Detect which cell encompasses the target text, then output its [x, y] center coordinate. 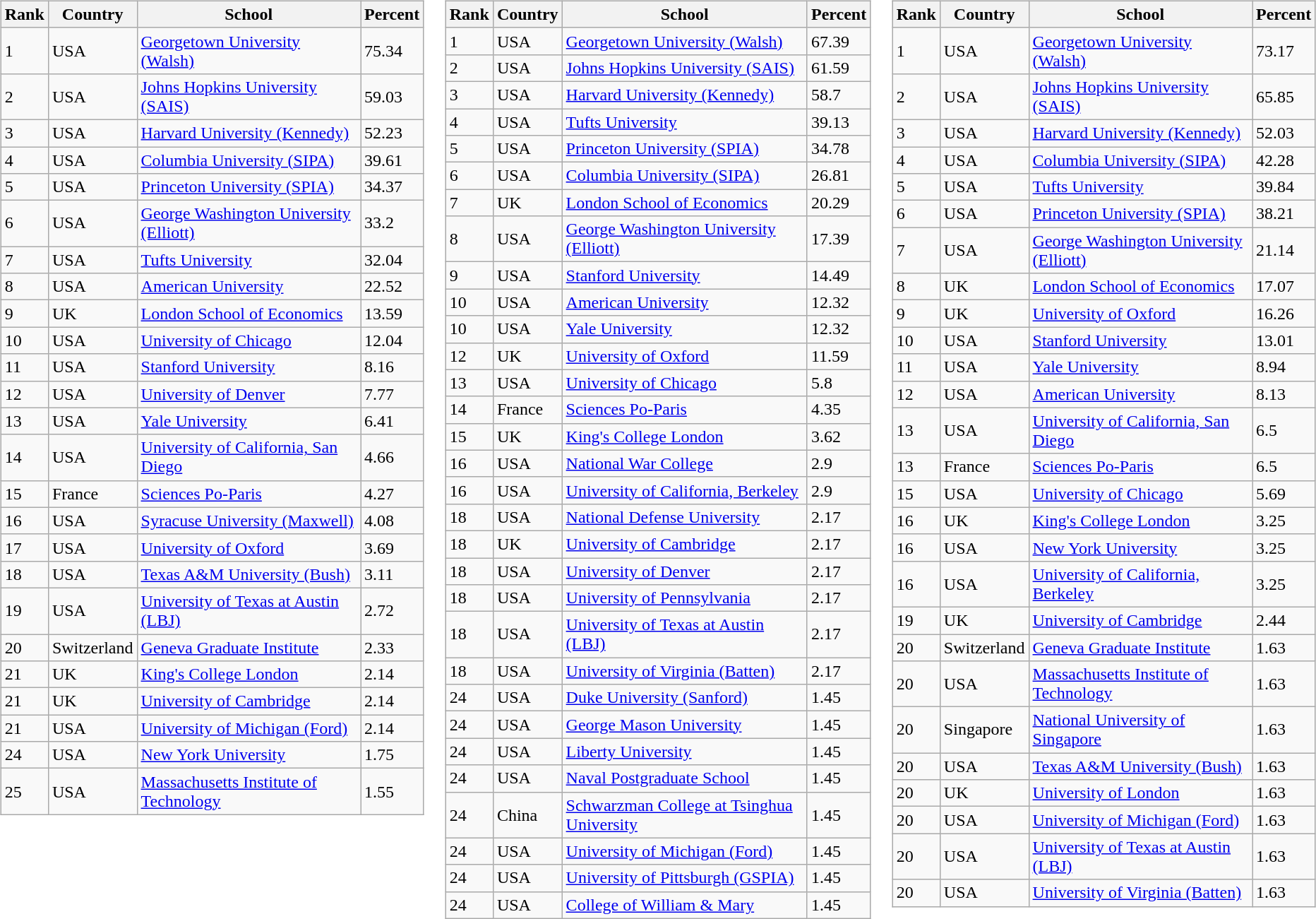
8.13 [1284, 394]
61.59 [839, 68]
Naval Postgraduate School [685, 778]
Syracuse University (Maxwell) [249, 521]
52.03 [1284, 133]
National Defense University [685, 517]
3.11 [391, 574]
32.04 [391, 260]
4.66 [391, 458]
34.37 [391, 187]
China [527, 815]
39.13 [839, 122]
22.52 [391, 287]
University of Pennsylvania [685, 598]
39.84 [1284, 187]
17 [24, 547]
3.62 [839, 437]
12.04 [391, 340]
13.59 [391, 314]
65.85 [1284, 96]
6.41 [391, 421]
5.8 [839, 383]
75.34 [391, 51]
21.14 [1284, 250]
2.72 [391, 610]
26.81 [839, 176]
8.94 [1284, 367]
Liberty University [685, 752]
National War College [685, 463]
67.39 [839, 41]
Singapore [984, 730]
4.27 [391, 494]
5.69 [1284, 494]
33.2 [391, 223]
University of London [1140, 793]
59.03 [391, 96]
Schwarzman College at Tsinghua University [685, 815]
25 [24, 791]
39.61 [391, 160]
17.39 [839, 239]
College of William & Mary [685, 905]
4.35 [839, 410]
11.59 [839, 356]
4.08 [391, 521]
38.21 [1284, 214]
14.49 [839, 275]
Duke University (Sanford) [685, 698]
3.69 [391, 547]
University of Pittsburgh (GSPIA) [685, 878]
National University of Singapore [1140, 730]
34.78 [839, 149]
2.44 [1284, 620]
George Mason University [685, 725]
7.77 [391, 394]
16.26 [1284, 314]
52.23 [391, 133]
8.16 [391, 367]
73.17 [1284, 51]
17.07 [1284, 287]
42.28 [1284, 160]
58.7 [839, 95]
2.33 [391, 648]
13.01 [1284, 340]
1.55 [391, 791]
1.75 [391, 755]
20.29 [839, 203]
